Search for the cell housing the specified text and yield its (X, Y) center coordinate. 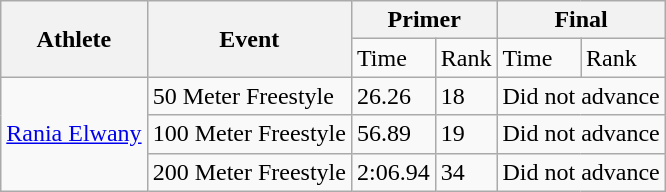
Primer (424, 20)
100 Meter Freestyle (249, 134)
200 Meter Freestyle (249, 172)
18 (466, 96)
50 Meter Freestyle (249, 96)
26.26 (393, 96)
Final (581, 20)
56.89 (393, 134)
19 (466, 134)
Event (249, 39)
34 (466, 172)
Rania Elwany (74, 134)
Athlete (74, 39)
2:06.94 (393, 172)
